From the cell containing the given text, extract its center point as [x, y] coordinate. 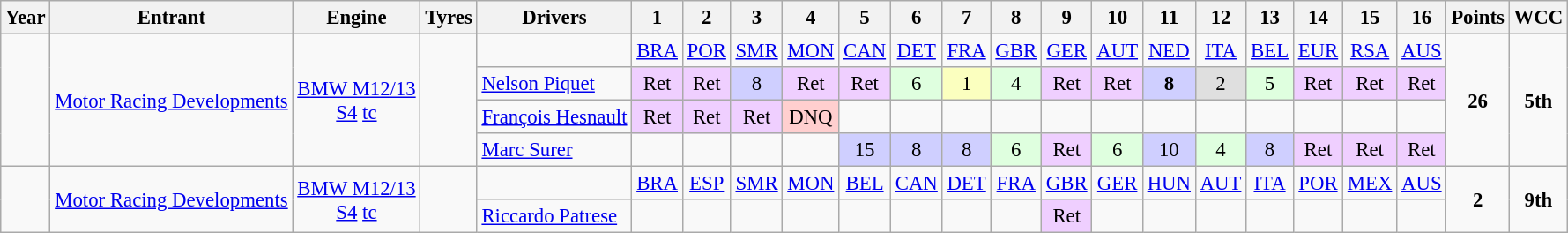
3 [756, 18]
WCC [1538, 18]
François Hesnault [554, 117]
5th [1538, 101]
Points [1477, 18]
12 [1220, 18]
9th [1538, 199]
DNQ [811, 117]
Year [26, 18]
MEX [1370, 184]
HUN [1169, 184]
ESP [707, 184]
14 [1318, 18]
7 [966, 18]
Entrant [171, 18]
Riccardo Patrese [554, 216]
RSA [1370, 51]
Engine [356, 18]
13 [1270, 18]
11 [1169, 18]
Marc Surer [554, 150]
Nelson Piquet [554, 84]
EUR [1318, 51]
Drivers [554, 18]
NED [1169, 51]
26 [1477, 101]
9 [1066, 18]
16 [1422, 18]
Tyres [449, 18]
